Return [x, y] of the center of cell containing provided text 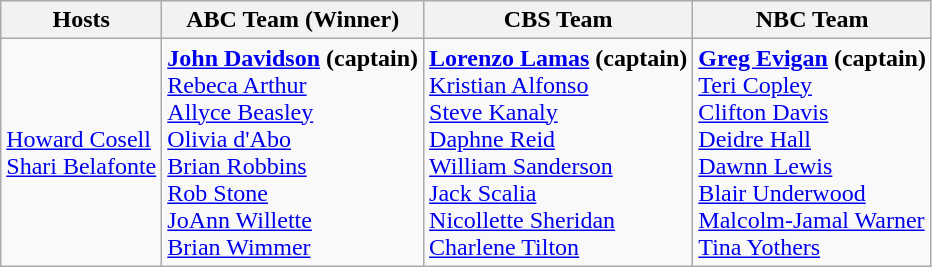
Greg Evigan (captain)Teri CopleyClifton DavisDeidre HallDawnn LewisBlair UnderwoodMalcolm-Jamal WarnerTina Yothers [812, 152]
Howard CosellShari Belafonte [82, 152]
ABC Team (Winner) [293, 20]
Lorenzo Lamas (captain)Kristian AlfonsoSteve KanalyDaphne ReidWilliam SandersonJack ScaliaNicollette SheridanCharlene Tilton [558, 152]
CBS Team [558, 20]
Hosts [82, 20]
John Davidson (captain)Rebeca ArthurAllyce BeasleyOlivia d'AboBrian RobbinsRob StoneJoAnn WilletteBrian Wimmer [293, 152]
NBC Team [812, 20]
